Return the [X, Y] coordinate for the center point of the cell that contains the specified text.  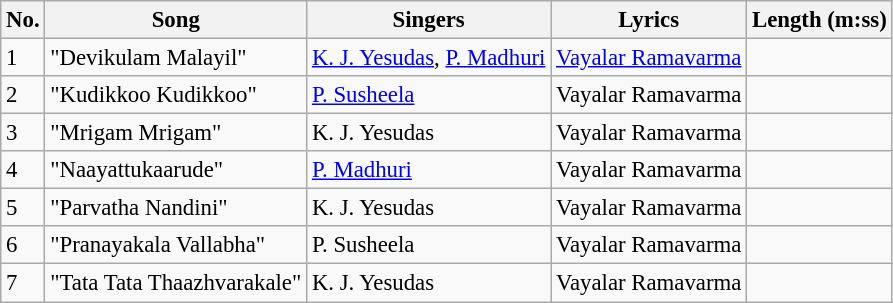
K. J. Yesudas, P. Madhuri [429, 58]
"Devikulam Malayil" [176, 58]
Length (m:ss) [820, 20]
3 [23, 133]
No. [23, 20]
2 [23, 95]
Singers [429, 20]
5 [23, 208]
7 [23, 283]
4 [23, 170]
1 [23, 58]
Lyrics [649, 20]
P. Madhuri [429, 170]
6 [23, 245]
"Naayattukaarude" [176, 170]
Song [176, 20]
"Mrigam Mrigam" [176, 133]
"Pranayakala Vallabha" [176, 245]
"Tata Tata Thaazhvarakale" [176, 283]
"Parvatha Nandini" [176, 208]
"Kudikkoo Kudikkoo" [176, 95]
